Find where the given text appears and provide that cell's center as (x, y) coordinate. 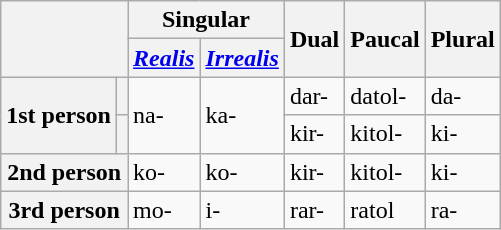
Realis (164, 58)
Singular (206, 20)
i- (242, 210)
rar- (314, 210)
3rd person (64, 210)
Irrealis (242, 58)
ra- (462, 210)
Paucal (385, 39)
Plural (462, 39)
2nd person (64, 172)
ka- (242, 115)
mo- (164, 210)
na- (164, 115)
ratol (385, 210)
da- (462, 96)
Dual (314, 39)
datol- (385, 96)
dar- (314, 96)
1st person (59, 115)
